Scan for the cell matching the given text and deliver its [X, Y] coordinate at center. 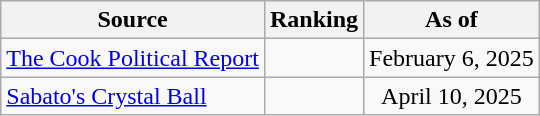
April 10, 2025 [452, 96]
As of [452, 20]
The Cook Political Report [133, 58]
Ranking [314, 20]
Source [133, 20]
February 6, 2025 [452, 58]
Sabato's Crystal Ball [133, 96]
